Determine the [x, y] coordinate at the center of the cell enclosing the given text.  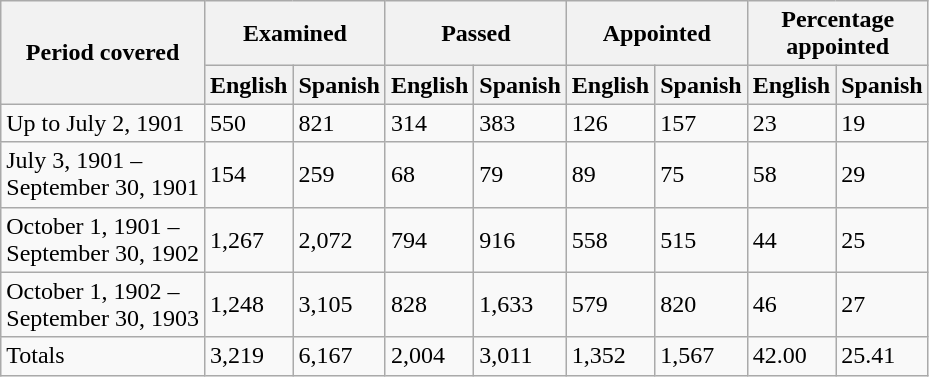
19 [882, 123]
75 [701, 174]
Percentageappointed [838, 34]
Totals [103, 356]
550 [248, 123]
42.00 [791, 356]
Passed [476, 34]
3,105 [339, 304]
27 [882, 304]
820 [701, 304]
1,352 [610, 356]
916 [520, 240]
259 [339, 174]
3,011 [520, 356]
46 [791, 304]
383 [520, 123]
579 [610, 304]
25 [882, 240]
89 [610, 174]
515 [701, 240]
29 [882, 174]
Up to July 2, 1901 [103, 123]
1,248 [248, 304]
1,633 [520, 304]
44 [791, 240]
6,167 [339, 356]
25.41 [882, 356]
314 [429, 123]
154 [248, 174]
October 1, 1902 – September 30, 1903 [103, 304]
79 [520, 174]
23 [791, 123]
126 [610, 123]
68 [429, 174]
2,072 [339, 240]
821 [339, 123]
58 [791, 174]
3,219 [248, 356]
794 [429, 240]
October 1, 1901 – September 30, 1902 [103, 240]
558 [610, 240]
Period covered [103, 52]
Examined [294, 34]
July 3, 1901 – September 30, 1901 [103, 174]
2,004 [429, 356]
1,567 [701, 356]
157 [701, 123]
Appointed [656, 34]
1,267 [248, 240]
828 [429, 304]
